Extract the [x, y] coordinate from the center of the cell holding the provided text.  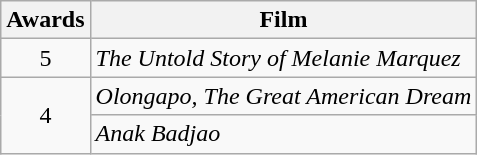
Anak Badjao [284, 134]
Awards [46, 20]
The Untold Story of Melanie Marquez [284, 58]
Olongapo, The Great American Dream [284, 96]
4 [46, 115]
Film [284, 20]
5 [46, 58]
